Provide the [x, y] coordinate of the cell's center where the given text is located.  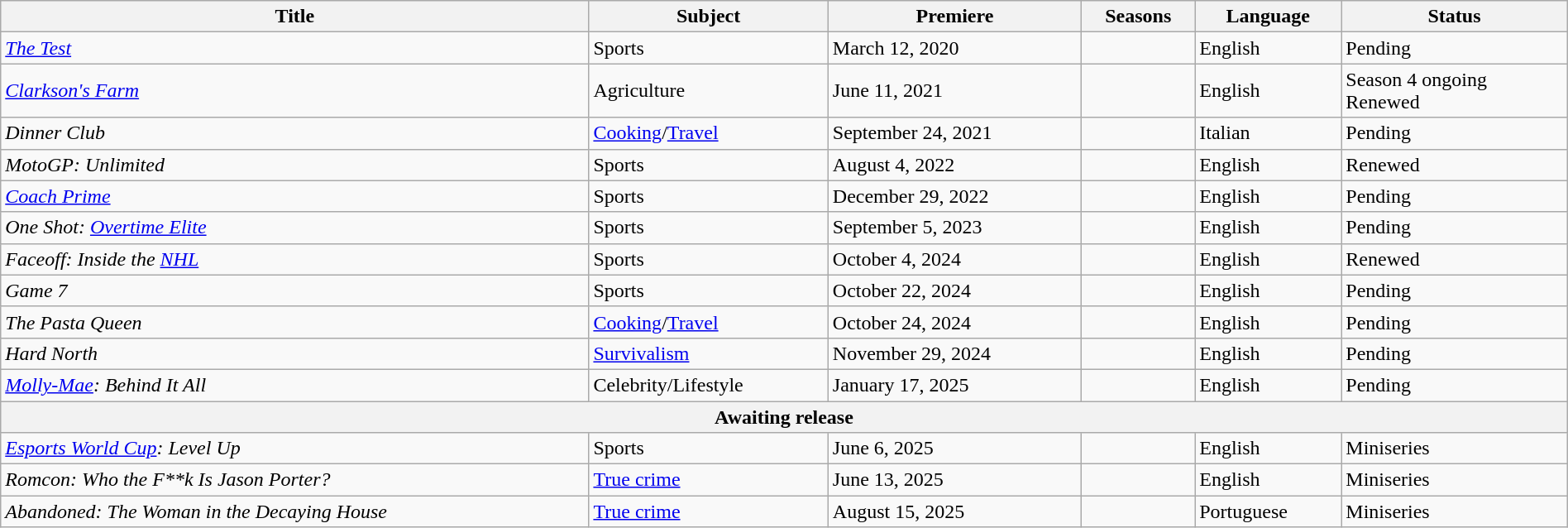
Celebrity/Lifestyle [708, 385]
Esports World Cup: Level Up [294, 449]
Subject [708, 17]
MotoGP: Unlimited [294, 165]
Portuguese [1269, 511]
Seasons [1138, 17]
September 5, 2023 [954, 228]
Game 7 [294, 290]
Awaiting release [784, 416]
Dinner Club [294, 133]
Season 4 ongoingRenewed [1454, 91]
June 11, 2021 [954, 91]
Agriculture [708, 91]
Coach Prime [294, 196]
September 24, 2021 [954, 133]
Clarkson's Farm [294, 91]
June 13, 2025 [954, 480]
Abandoned: The Woman in the Decaying House [294, 511]
August 4, 2022 [954, 165]
August 15, 2025 [954, 511]
The Pasta Queen [294, 322]
Hard North [294, 353]
Premiere [954, 17]
October 4, 2024 [954, 259]
Romcon: Who the F**k Is Jason Porter? [294, 480]
Survivalism [708, 353]
October 24, 2024 [954, 322]
Status [1454, 17]
The Test [294, 48]
Italian [1269, 133]
January 17, 2025 [954, 385]
Molly-Mae: Behind It All [294, 385]
One Shot: Overtime Elite [294, 228]
March 12, 2020 [954, 48]
November 29, 2024 [954, 353]
June 6, 2025 [954, 449]
December 29, 2022 [954, 196]
October 22, 2024 [954, 290]
Faceoff: Inside the NHL [294, 259]
Title [294, 17]
Language [1269, 17]
